Find where the given text appears and provide that cell's center as [x, y] coordinate. 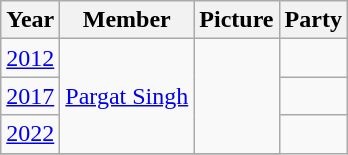
Picture [236, 20]
2012 [30, 58]
Pargat Singh [127, 96]
Member [127, 20]
2022 [30, 134]
Year [30, 20]
2017 [30, 96]
Party [313, 20]
